Find where the given text appears and provide that cell's center as [x, y] coordinate. 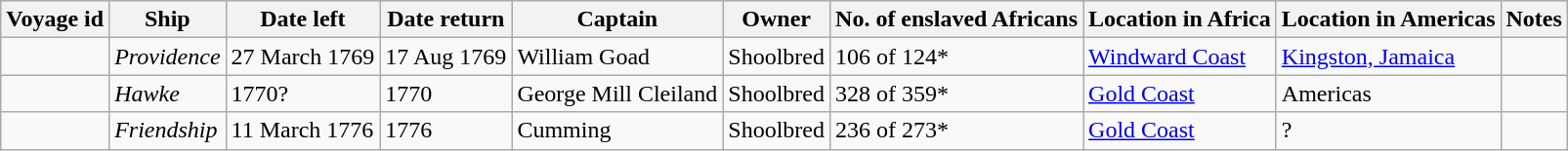
328 of 359* [957, 94]
Date left [303, 19]
George Mill Cleiland [617, 94]
Ship [168, 19]
1776 [445, 131]
236 of 273* [957, 131]
Location in Africa [1180, 19]
11 March 1776 [303, 131]
Americas [1388, 94]
Friendship [168, 131]
Cumming [617, 131]
Hawke [168, 94]
Date return [445, 19]
Owner [777, 19]
Voyage id [55, 19]
Location in Americas [1388, 19]
1770? [303, 94]
William Goad [617, 57]
17 Aug 1769 [445, 57]
27 March 1769 [303, 57]
No. of enslaved Africans [957, 19]
? [1388, 131]
106 of 124* [957, 57]
Notes [1534, 19]
1770 [445, 94]
Windward Coast [1180, 57]
Providence [168, 57]
Kingston, Jamaica [1388, 57]
Captain [617, 19]
